Search for the cell housing the specified text and yield its [X, Y] center coordinate. 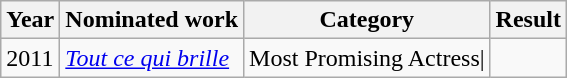
Year [30, 20]
Nominated work [152, 20]
Category [368, 20]
2011 [30, 58]
Tout ce qui brille [152, 58]
Result [528, 20]
Most Promising Actress| [368, 58]
